Detect which cell encompasses the target text, then output its (X, Y) center coordinate. 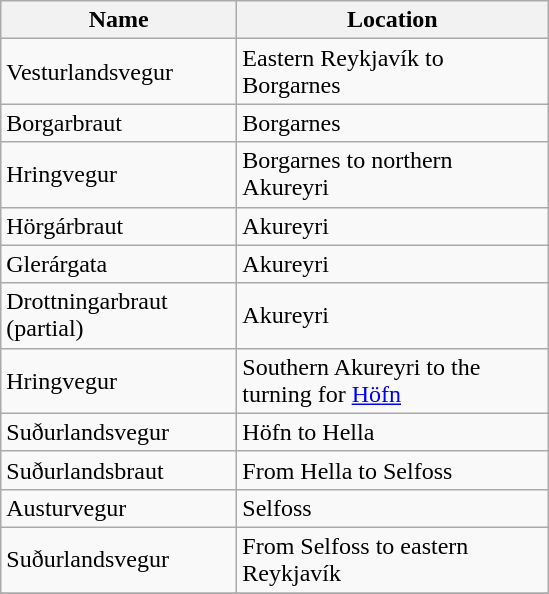
Drottningarbraut (partial) (119, 316)
Suðurlandsbraut (119, 470)
From Hella to Selfoss (392, 470)
Glerárgata (119, 264)
Austurvegur (119, 508)
Name (119, 20)
Southern Akureyri to the turning for Höfn (392, 380)
Borgarnes to northern Akureyri (392, 174)
Vesturlandsvegur (119, 72)
Borgarnes (392, 123)
Hörgárbraut (119, 226)
Eastern Reykjavík to Borgarnes (392, 72)
Borgarbraut (119, 123)
Höfn to Hella (392, 432)
Selfoss (392, 508)
Location (392, 20)
From Selfoss to eastern Reykjavík (392, 560)
